Locate the cell with the specified text and output its [x, y] center coordinate. 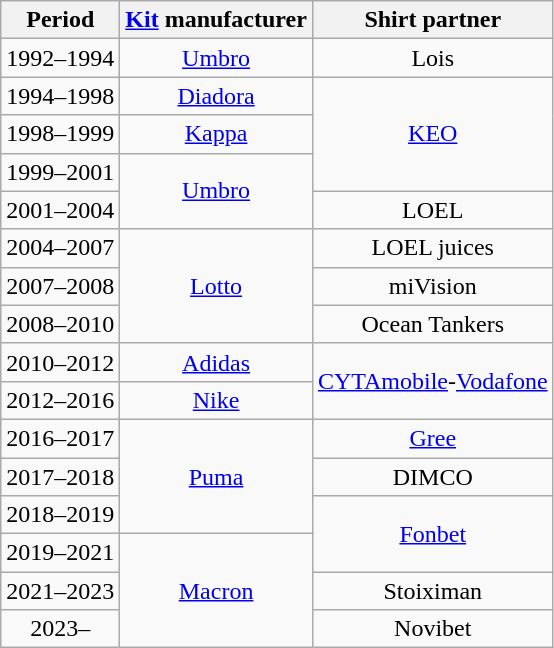
2016–2017 [60, 438]
Lois [432, 58]
Kit manufacturer [216, 20]
Stoiximan [432, 591]
Gree [432, 438]
Kappa [216, 134]
1992–1994 [60, 58]
2021–2023 [60, 591]
2018–2019 [60, 515]
1998–1999 [60, 134]
2019–2021 [60, 553]
2004–2007 [60, 248]
Nike [216, 400]
2001–2004 [60, 210]
Period [60, 20]
KEO [432, 134]
2007–2008 [60, 286]
Lotto [216, 286]
DIMCO [432, 477]
2008–2010 [60, 324]
Fonbet [432, 534]
Novibet [432, 629]
2023– [60, 629]
Ocean Tankers [432, 324]
Macron [216, 591]
1994–1998 [60, 96]
Adidas [216, 362]
2012–2016 [60, 400]
2010–2012 [60, 362]
LOEL [432, 210]
miVision [432, 286]
Diadora [216, 96]
2017–2018 [60, 477]
1999–2001 [60, 172]
Shirt partner [432, 20]
CYTAmobile-Vodafone [432, 381]
LOEL juices [432, 248]
Puma [216, 476]
